Find where the given text appears and provide that cell's center as (x, y) coordinate. 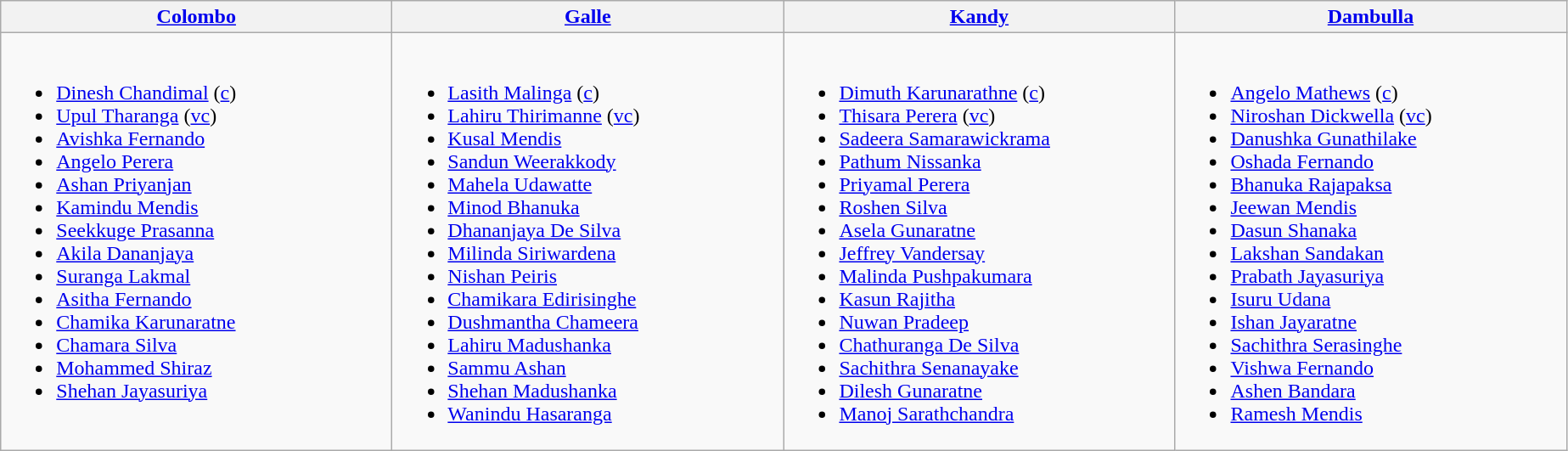
Dambulla (1370, 17)
Kandy (980, 17)
Colombo (197, 17)
Galle (587, 17)
